Output the [X, Y] coordinate of the center of the cell containing the given text.  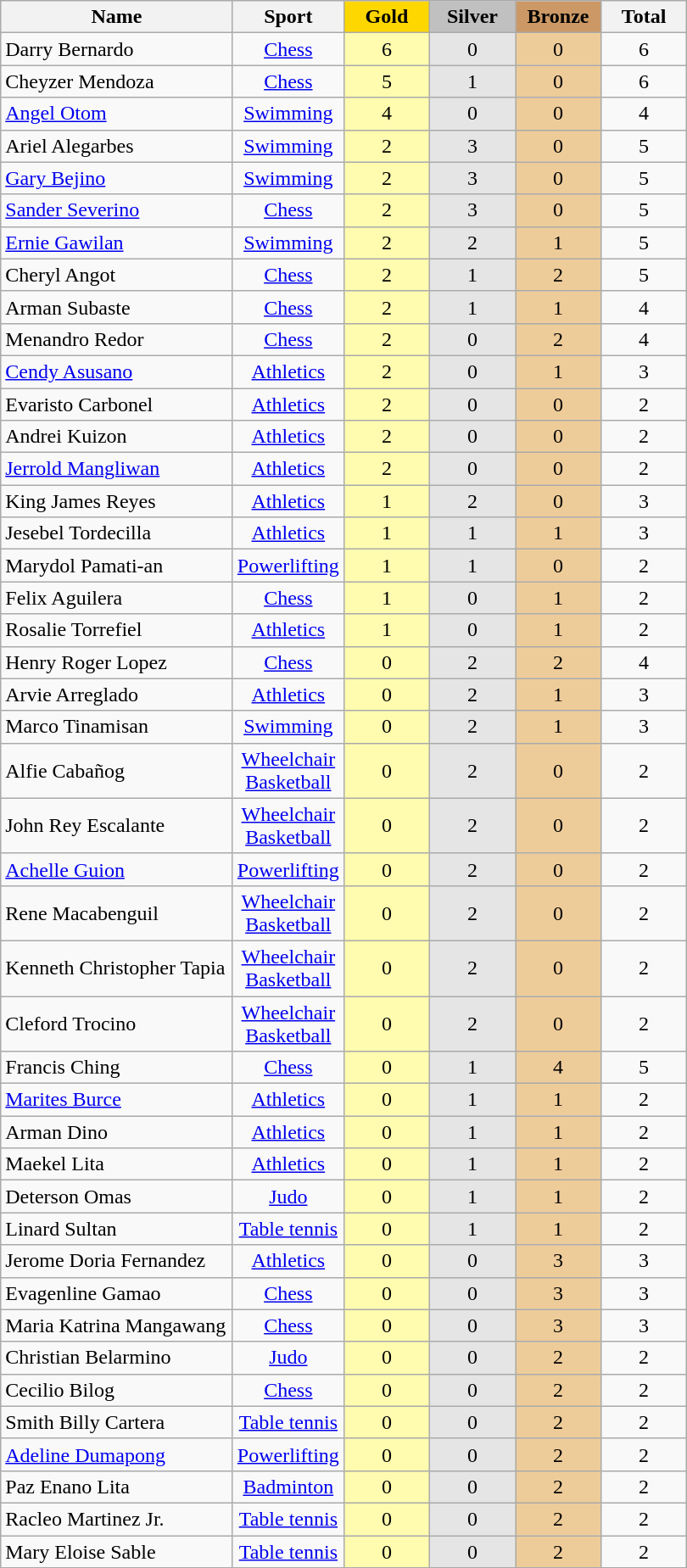
Paz Enano Lita [117, 1487]
Gold [387, 17]
Henry Roger Lopez [117, 662]
Maekel Lita [117, 1164]
Gary Bejino [117, 178]
Kenneth Christopher Tapia [117, 968]
Linard Sultan [117, 1229]
Bronze [558, 17]
Total [645, 17]
Darry Bernardo [117, 49]
Arman Subaste [117, 307]
Maria Katrina Mangawang [117, 1325]
Smith Billy Cartera [117, 1422]
Felix Aguilera [117, 598]
Rosalie Torrefiel [117, 630]
Marites Burce [117, 1100]
Cendy Asusano [117, 371]
Cheryl Angot [117, 275]
Alfie Cabañog [117, 770]
Cheyzer Mendoza [117, 81]
Adeline Dumapong [117, 1454]
John Rey Escalante [117, 826]
Arvie Arreglado [117, 695]
Ernie Gawilan [117, 243]
Sport [288, 17]
Cleford Trocino [117, 1023]
Marydol Pamati-an [117, 566]
Silver [472, 17]
Jesebel Tordecilla [117, 533]
Menandro Redor [117, 339]
Rene Macabenguil [117, 912]
Evaristo Carbonel [117, 405]
Jerrold Mangliwan [117, 469]
Cecilio Bilog [117, 1390]
Arman Dino [117, 1132]
Name [117, 17]
Angel Otom [117, 114]
Christian Belarmino [117, 1358]
Racleo Martinez Jr. [117, 1519]
Ariel Alegarbes [117, 146]
Deterson Omas [117, 1197]
King James Reyes [117, 501]
Badminton [288, 1487]
Francis Ching [117, 1068]
Marco Tinamisan [117, 727]
Sander Severino [117, 210]
Evagenline Gamao [117, 1293]
Jerome Doria Fernandez [117, 1261]
Andrei Kuizon [117, 437]
Achelle Guion [117, 869]
Mary Eloise Sable [117, 1551]
